Locate the cell with the specified text and output its [x, y] center coordinate. 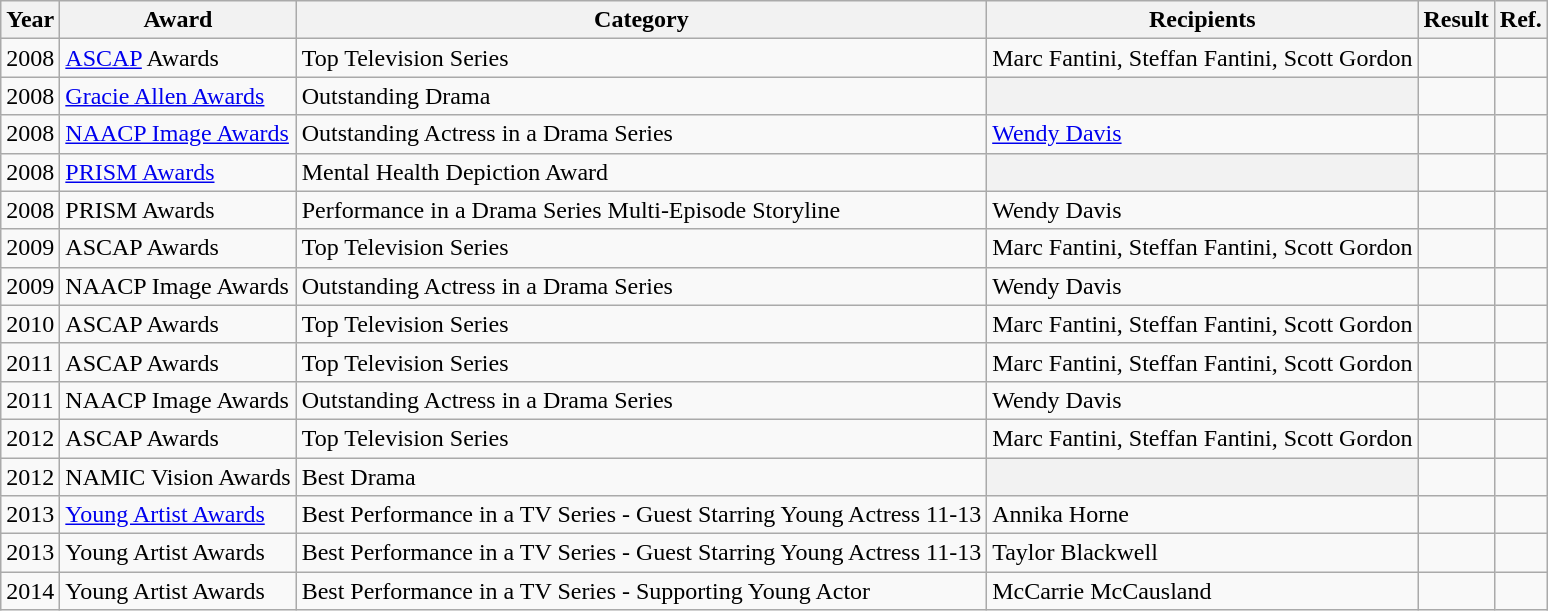
Gracie Allen Awards [178, 96]
Result [1456, 20]
Best Performance in a TV Series - Supporting Young Actor [642, 591]
Taylor Blackwell [1202, 553]
2014 [30, 591]
Award [178, 20]
NAMIC Vision Awards [178, 477]
Outstanding Drama [642, 96]
Recipients [1202, 20]
Performance in a Drama Series Multi-Episode Storyline [642, 210]
Annika Horne [1202, 515]
Mental Health Depiction Award [642, 172]
Year [30, 20]
McCarrie McCausland [1202, 591]
Category [642, 20]
Best Drama [642, 477]
Ref. [1520, 20]
2010 [30, 324]
